From the cell containing the given text, extract its center point as [x, y] coordinate. 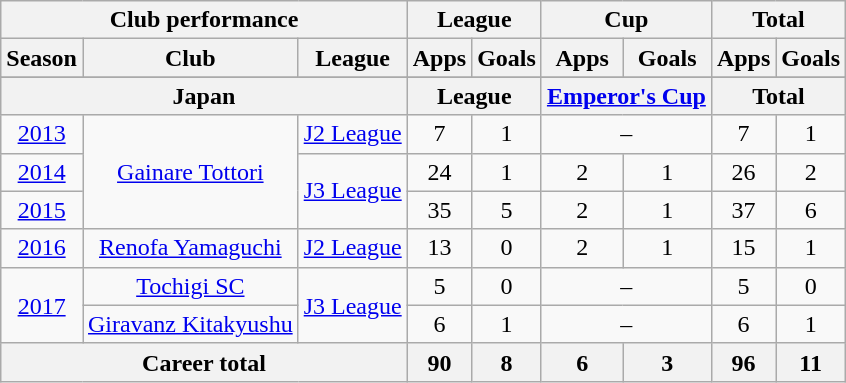
2015 [42, 210]
Club performance [204, 20]
Emperor's Cup [626, 96]
2013 [42, 134]
11 [811, 362]
Career total [204, 362]
Japan [204, 96]
Cup [626, 20]
37 [743, 210]
35 [439, 210]
2017 [42, 305]
13 [439, 248]
Renofa Yamaguchi [190, 248]
Tochigi SC [190, 286]
96 [743, 362]
15 [743, 248]
26 [743, 172]
Giravanz Kitakyushu [190, 324]
2014 [42, 172]
90 [439, 362]
8 [507, 362]
2016 [42, 248]
Club [190, 58]
Season [42, 58]
Gainare Tottori [190, 172]
24 [439, 172]
3 [667, 362]
